Identify which cell holds the provided text, then report its (X, Y) central coordinate. 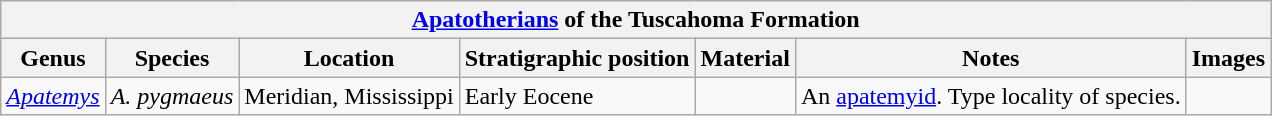
Genus (53, 58)
Early Eocene (577, 96)
Stratigraphic position (577, 58)
Apatemys (53, 96)
A. pygmaeus (172, 96)
Apatotherians of the Tuscahoma Formation (636, 20)
Notes (990, 58)
Location (349, 58)
An apatemyid. Type locality of species. (990, 96)
Material (745, 58)
Meridian, Mississippi (349, 96)
Images (1228, 58)
Species (172, 58)
